Scan for the cell matching the given text and deliver its [x, y] coordinate at center. 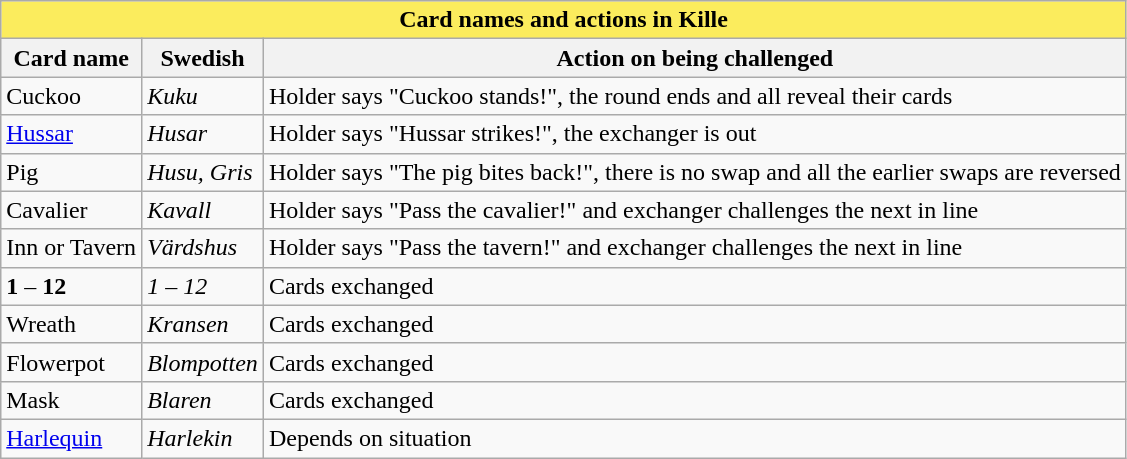
Card name [72, 58]
Husu, Gris [203, 172]
Cuckoo [72, 96]
Inn or Tavern [72, 248]
Kuku [203, 96]
Depends on situation [694, 438]
Card names and actions in Kille [564, 20]
Mask [72, 400]
Holder says "The pig bites back!", there is no swap and all the earlier swaps are reversed [694, 172]
Värdshus [203, 248]
Kransen [203, 324]
Husar [203, 134]
Cavalier [72, 210]
Flowerpot [72, 362]
Wreath [72, 324]
Swedish [203, 58]
Blaren [203, 400]
Holder says "Pass the tavern!" and exchanger challenges the next in line [694, 248]
Holder says "Pass the cavalier!" and exchanger challenges the next in line [694, 210]
Holder says "Cuckoo stands!", the round ends and all reveal their cards [694, 96]
Blompotten [203, 362]
Harlekin [203, 438]
Holder says "Hussar strikes!", the exchanger is out [694, 134]
Action on being challenged [694, 58]
Harlequin [72, 438]
Pig [72, 172]
Hussar [72, 134]
Kavall [203, 210]
